Return (X, Y) of the center of cell containing provided text 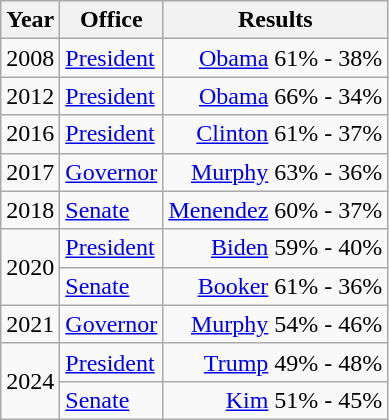
Office (112, 20)
2016 (30, 134)
Kim 51% - 45% (276, 400)
2021 (30, 324)
2020 (30, 267)
Obama 61% - 38% (276, 58)
2017 (30, 172)
Murphy 63% - 36% (276, 172)
Results (276, 20)
Booker 61% - 36% (276, 286)
Clinton 61% - 37% (276, 134)
2024 (30, 381)
Menendez 60% - 37% (276, 210)
Obama 66% - 34% (276, 96)
2008 (30, 58)
2012 (30, 96)
2018 (30, 210)
Biden 59% - 40% (276, 248)
Murphy 54% - 46% (276, 324)
Year (30, 20)
Trump 49% - 48% (276, 362)
